Scan for the cell matching the given text and deliver its (x, y) coordinate at center. 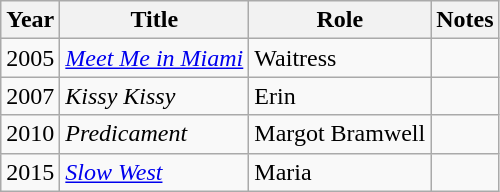
Year (30, 20)
2010 (30, 134)
Kissy Kissy (154, 96)
Notes (465, 20)
Margot Bramwell (340, 134)
Erin (340, 96)
Maria (340, 172)
Role (340, 20)
2007 (30, 96)
Meet Me in Miami (154, 58)
2015 (30, 172)
Predicament (154, 134)
2005 (30, 58)
Waitress (340, 58)
Slow West (154, 172)
Title (154, 20)
